Extract the [x, y] coordinate from the center of the cell holding the provided text.  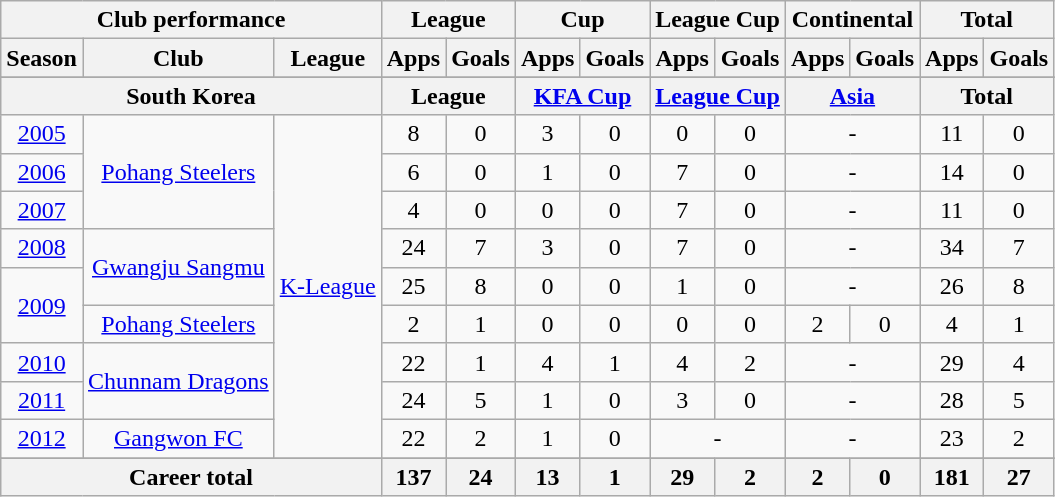
Continental [852, 20]
137 [413, 477]
2006 [42, 172]
34 [952, 248]
Asia [852, 96]
Gangwon FC [178, 438]
181 [952, 477]
25 [413, 286]
2005 [42, 134]
2011 [42, 400]
28 [952, 400]
Club [178, 58]
KFA Cup [582, 96]
2007 [42, 210]
Gwangju Sangmu [178, 267]
13 [547, 477]
14 [952, 172]
South Korea [191, 96]
2012 [42, 438]
Chunnam Dragons [178, 381]
26 [952, 286]
6 [413, 172]
Club performance [191, 20]
Cup [582, 20]
Season [42, 58]
2009 [42, 305]
23 [952, 438]
K-League [328, 286]
27 [1019, 477]
2008 [42, 248]
2010 [42, 362]
Career total [191, 477]
